For the text-containing cell, return its midpoint in [X, Y] coordinate format. 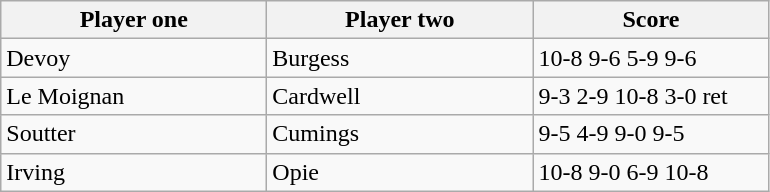
Burgess [400, 58]
Cardwell [400, 96]
Opie [400, 172]
10-8 9-6 5-9 9-6 [651, 58]
Irving [134, 172]
Player two [400, 20]
10-8 9-0 6-9 10-8 [651, 172]
Player one [134, 20]
Le Moignan [134, 96]
Soutter [134, 134]
Devoy [134, 58]
Score [651, 20]
9-3 2-9 10-8 3-0 ret [651, 96]
Cumings [400, 134]
9-5 4-9 9-0 9-5 [651, 134]
